Identify which cell holds the provided text, then report its [X, Y] central coordinate. 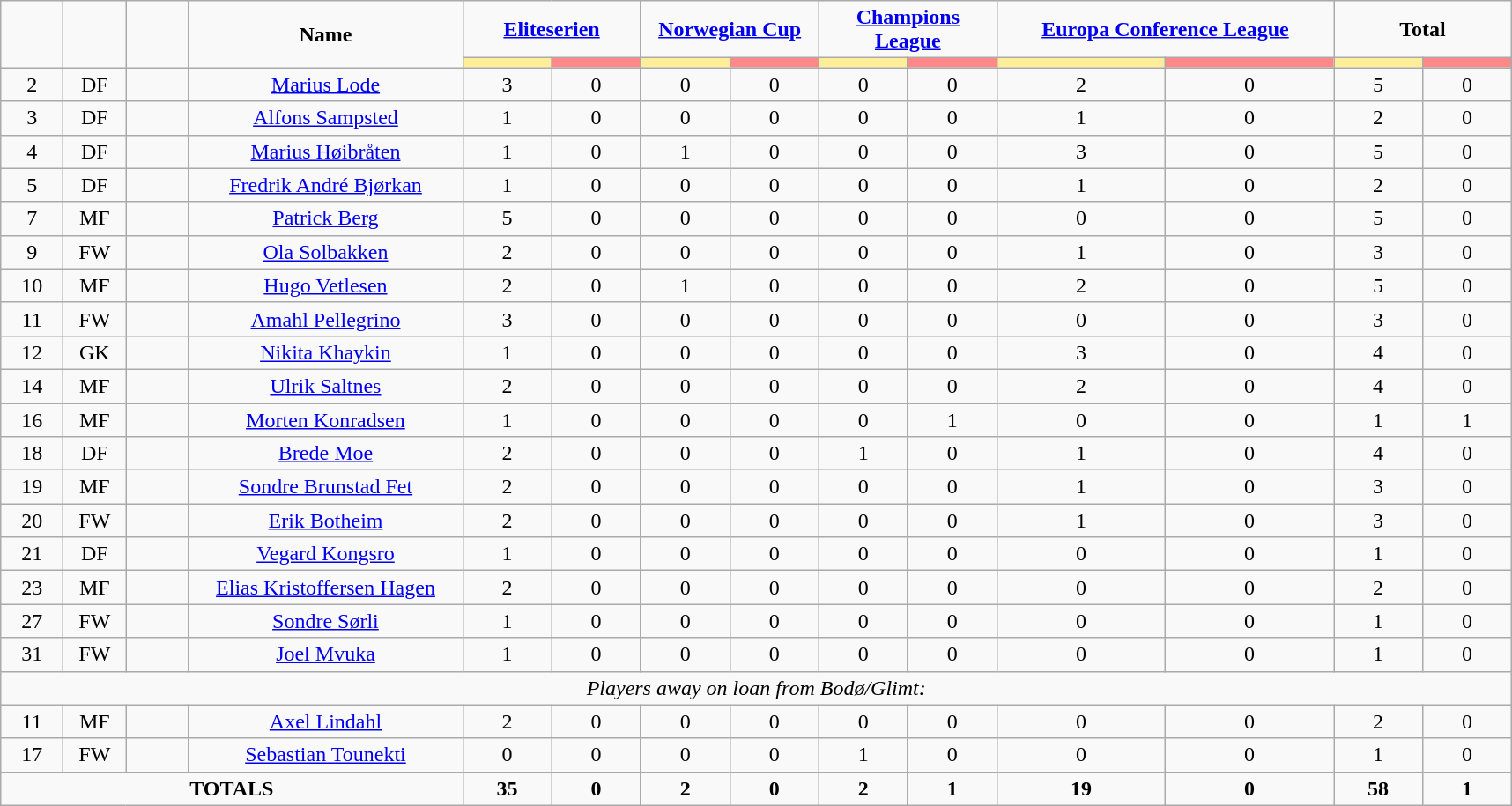
58 [1378, 788]
9 [32, 252]
18 [32, 454]
Fredrik André Bjørkan [326, 185]
Ulrik Saltnes [326, 386]
Sebastian Tounekti [326, 755]
10 [32, 285]
GK [95, 352]
Champions League [908, 30]
17 [32, 755]
21 [32, 554]
Marius Høibråten [326, 152]
Name [326, 34]
7 [32, 218]
Brede Moe [326, 454]
Sondre Brunstad Fet [326, 487]
Elias Kristoffersen Hagen [326, 588]
Nikita Khaykin [326, 352]
Axel Lindahl [326, 721]
20 [32, 521]
12 [32, 352]
Europa Conference League [1165, 30]
14 [32, 386]
Morten Konradsen [326, 420]
TOTALS [232, 788]
Total [1423, 30]
Ola Solbakken [326, 252]
Players away on loan from Bodø/Glimt: [756, 688]
Erik Botheim [326, 521]
Vegard Kongsro [326, 554]
Eliteserien [552, 30]
Alfons Sampsted [326, 118]
Joel Mvuka [326, 654]
Patrick Berg [326, 218]
Amahl Pellegrino [326, 319]
Norwegian Cup [730, 30]
16 [32, 420]
35 [508, 788]
Hugo Vetlesen [326, 285]
31 [32, 654]
Marius Lode [326, 85]
23 [32, 588]
27 [32, 621]
Sondre Sørli [326, 621]
